Extract the (x, y) coordinate from the center of the cell holding the provided text.  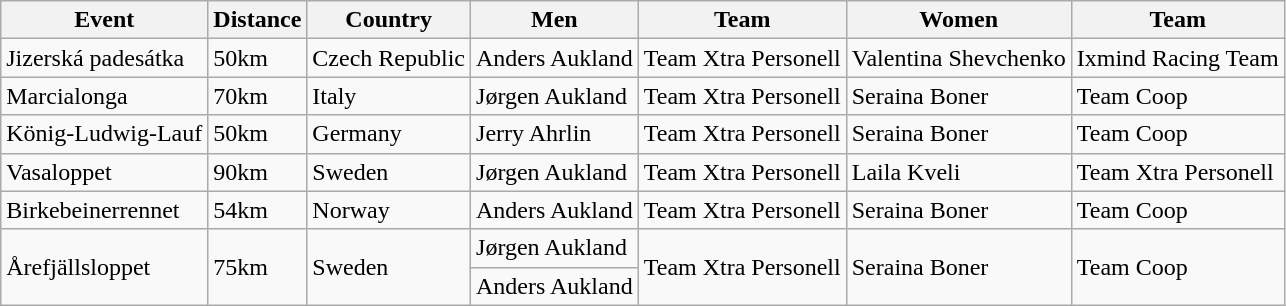
75km (258, 267)
Jerry Ahrlin (555, 134)
Laila Kveli (958, 172)
54km (258, 210)
Distance (258, 20)
Jizerská padesátka (104, 58)
Valentina Shevchenko (958, 58)
Årefjällsloppet (104, 267)
Germany (389, 134)
Birkebeinerrennet (104, 210)
Women (958, 20)
Italy (389, 96)
Marcialonga (104, 96)
90km (258, 172)
Vasaloppet (104, 172)
König-Ludwig-Lauf (104, 134)
Czech Republic (389, 58)
Ixmind Racing Team (1178, 58)
Men (555, 20)
Event (104, 20)
70km (258, 96)
Country (389, 20)
Norway (389, 210)
